Capture the cell that displays the provided text and extract its [x, y] central coordinate. 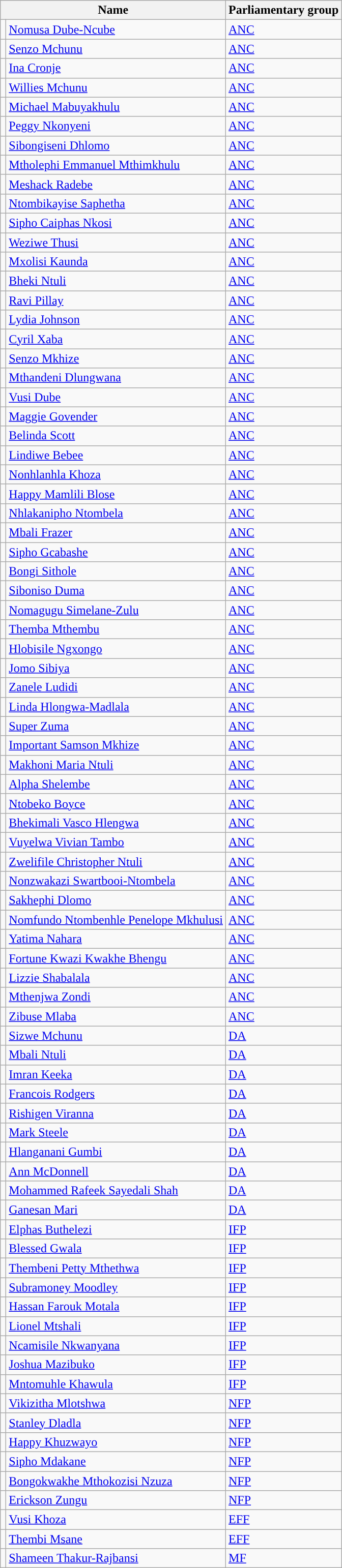
Cyril Xaba [116, 339]
Sipho Mdakane [116, 1461]
Themba Mthembu [116, 629]
Thembeni Petty Mthethwa [116, 1268]
Belinda Scott [116, 436]
Blessed Gwala [116, 1249]
Name [113, 10]
Ntombikayise Saphetha [116, 203]
Mark Steele [116, 1132]
Elphas Buthelezi [116, 1229]
MF [284, 1558]
Erickson Zungu [116, 1500]
Stanley Dladla [116, 1423]
Mohammed Rafeek Sayedali Shah [116, 1191]
Zanele Ludidi [116, 687]
Senzo Mchunu [116, 49]
Vikizitha Mlotshwa [116, 1403]
Ganesan Mari [116, 1210]
Lydia Johnson [116, 320]
Meshack Radebe [116, 184]
Bongokwakhe Mthokozisi Nzuza [116, 1481]
Nonhlanhla Khoza [116, 474]
Thembi Msane [116, 1539]
Vusi Dube [116, 397]
Fortune Kwazi Kwakhe Bhengu [116, 958]
Ncamisile Nkwanyana [116, 1345]
Sipho Caiphas Nkosi [116, 223]
Ann McDonnell [116, 1171]
Bhekimali Vasco Hlengwa [116, 823]
Sibongiseni Dhlomo [116, 145]
Jomo Sibiya [116, 668]
Bongi Sithole [116, 571]
Hlanganani Gumbi [116, 1152]
Peggy Nkonyeni [116, 126]
Imran Keeka [116, 1074]
Hassan Farouk Motala [116, 1307]
Nomfundo Ntombenhle Penelope Mkhulusi [116, 920]
Maggie Govender [116, 416]
Sizwe Mchunu [116, 1036]
Siboniso Duma [116, 591]
Parliamentary group [284, 10]
Mbali Frazer [116, 532]
Zwelifile Christopher Ntuli [116, 862]
Sipho Gcabashe [116, 552]
Vusi Khoza [116, 1520]
Ravi Pillay [116, 300]
Vuyelwa Vivian Tambo [116, 842]
Senzo Mkhize [116, 358]
Bheki Ntuli [116, 281]
Sakhephi Dlomo [116, 900]
Mxolisi Kaunda [116, 262]
Happy Mamlili Blose [116, 494]
Subramoney Moodley [116, 1287]
Mtholephi Emmanuel Mthimkhulu [116, 165]
Nhlakanipho Ntombela [116, 513]
Makhoni Maria Ntuli [116, 765]
Mthandeni Dlungwana [116, 378]
Rishigen Viranna [116, 1113]
Lizzie Shabalala [116, 978]
Shameen Thakur-Rajbansi [116, 1558]
Nomagugu Simelane-Zulu [116, 610]
Important Samson Mkhize [116, 745]
Hlobisile Ngxongo [116, 649]
Zibuse Mlaba [116, 1016]
Joshua Mazibuko [116, 1365]
Lindiwe Bebee [116, 455]
Super Zuma [116, 726]
Francois Rodgers [116, 1094]
Mbali Ntuli [116, 1055]
Yatima Nahara [116, 939]
Ina Cronje [116, 68]
Ntobeko Boyce [116, 803]
Happy Khuzwayo [116, 1442]
Nonzwakazi Swartbooi-Ntombela [116, 881]
Mntomuhle Khawula [116, 1384]
Michael Mabuyakhulu [116, 107]
Willies Mchunu [116, 87]
Nomusa Dube-Ncube [116, 29]
Alpha Shelembe [116, 784]
Linda Hlongwa-Madlala [116, 707]
Mthenjwa Zondi [116, 997]
Weziwe Thusi [116, 243]
Lionel Mtshali [116, 1326]
